Capture the cell that displays the provided text and extract its (x, y) central coordinate. 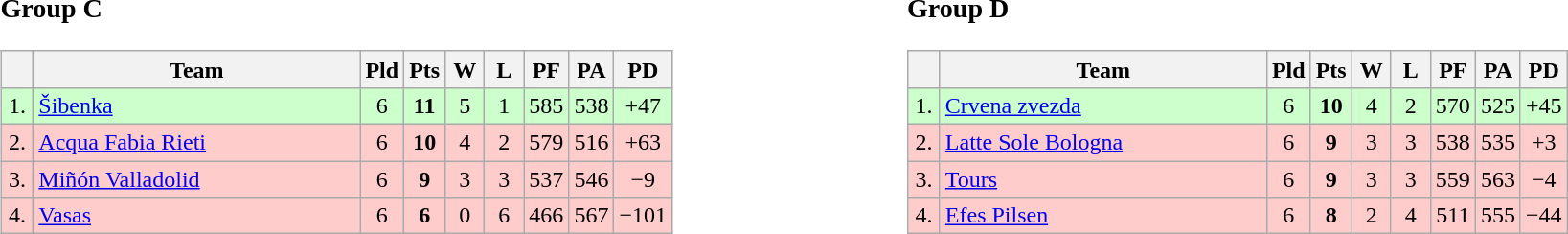
+45 (1544, 105)
1 (504, 105)
8 (1331, 216)
559 (1452, 179)
535 (1498, 143)
Vasas (197, 216)
585 (546, 105)
546 (592, 179)
Crvena zvezda (1103, 105)
−44 (1544, 216)
11 (425, 105)
Šibenka (197, 105)
Latte Sole Bologna (1103, 143)
Acqua Fabia Rieti (197, 143)
−4 (1544, 179)
567 (592, 216)
+63 (644, 143)
−9 (644, 179)
0 (466, 216)
5 (466, 105)
570 (1452, 105)
579 (546, 143)
Tours (1103, 179)
−101 (644, 216)
Miñón Valladolid (197, 179)
537 (546, 179)
516 (592, 143)
511 (1452, 216)
+47 (644, 105)
Efes Pilsen (1103, 216)
466 (546, 216)
525 (1498, 105)
+3 (1544, 143)
555 (1498, 216)
563 (1498, 179)
